Pinpoint the cell where the given text exists, returning its (X, Y) midpoint coordinate. 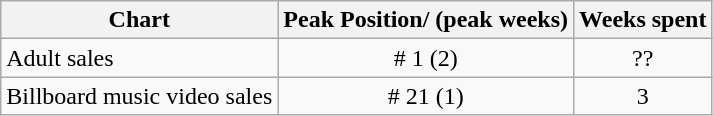
# 1 (2) (426, 58)
3 (643, 96)
Billboard music video sales (140, 96)
Weeks spent (643, 20)
Adult sales (140, 58)
Chart (140, 20)
# 21 (1) (426, 96)
?? (643, 58)
Peak Position/ (peak weeks) (426, 20)
